Locate the cell with the specified text and output its (X, Y) center coordinate. 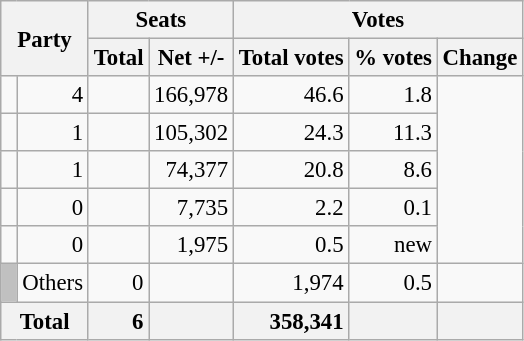
20.8 (290, 170)
% votes (393, 58)
Votes (378, 20)
Change (480, 58)
24.3 (290, 133)
1.8 (393, 95)
8.6 (393, 170)
46.6 (290, 95)
74,377 (192, 170)
1,974 (290, 283)
new (393, 245)
Others (52, 283)
1,975 (192, 245)
105,302 (192, 133)
6 (118, 321)
166,978 (192, 95)
Net +/- (192, 58)
7,735 (192, 208)
0.1 (393, 208)
Total votes (290, 58)
Party (45, 38)
Seats (160, 20)
4 (52, 95)
358,341 (290, 321)
11.3 (393, 133)
2.2 (290, 208)
